Output the (x, y) coordinate of the center of the cell containing the given text.  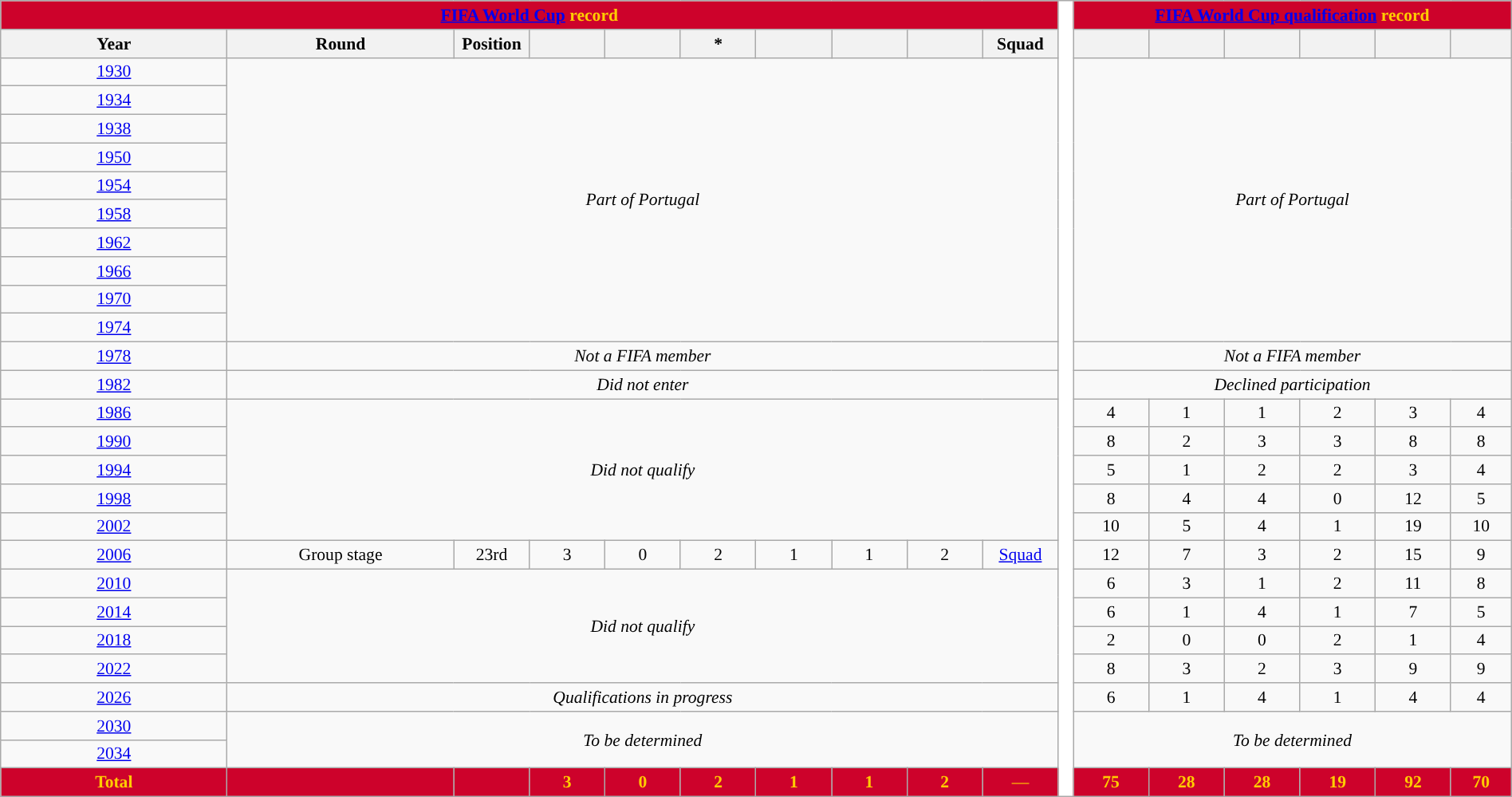
92 (1413, 783)
Position (491, 44)
2006 (114, 555)
75 (1112, 783)
Declined participation (1293, 385)
70 (1481, 783)
1970 (114, 299)
2034 (114, 754)
Qualifications in progress (643, 697)
1990 (114, 442)
1982 (114, 385)
Total (114, 783)
2014 (114, 612)
15 (1413, 555)
1930 (114, 72)
1950 (114, 157)
1994 (114, 470)
1962 (114, 243)
1978 (114, 357)
1954 (114, 186)
1966 (114, 271)
2018 (114, 641)
1934 (114, 101)
Round (341, 44)
2030 (114, 726)
— (1021, 783)
Did not enter (643, 385)
1938 (114, 129)
11 (1413, 584)
2002 (114, 527)
1974 (114, 328)
Year (114, 44)
2026 (114, 697)
1998 (114, 499)
2010 (114, 584)
* (718, 44)
2022 (114, 669)
FIFA World Cup record (530, 15)
1986 (114, 413)
1958 (114, 215)
23rd (491, 555)
Group stage (341, 555)
FIFA World Cup qualification record (1293, 15)
